Capture the cell that displays the provided text and extract its (X, Y) central coordinate. 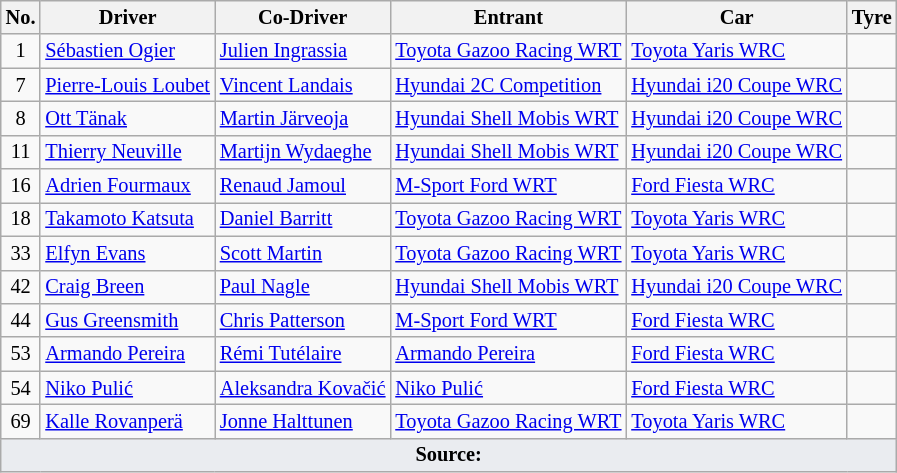
Thierry Neuville (127, 152)
11 (21, 152)
7 (21, 85)
54 (21, 388)
Renaud Jamoul (303, 186)
Rémi Tutélaire (303, 354)
Jonne Halttunen (303, 421)
Craig Breen (127, 287)
Elfyn Evans (127, 253)
Daniel Barritt (303, 219)
Scott Martin (303, 253)
Car (736, 17)
44 (21, 320)
Vincent Landais (303, 85)
Martin Järveoja (303, 118)
Entrant (508, 17)
Gus Greensmith (127, 320)
Takamoto Katsuta (127, 219)
16 (21, 186)
Aleksandra Kovačić (303, 388)
No. (21, 17)
Sébastien Ogier (127, 51)
53 (21, 354)
42 (21, 287)
18 (21, 219)
Tyre (872, 17)
Source: (449, 455)
Martijn Wydaeghe (303, 152)
69 (21, 421)
1 (21, 51)
Pierre-Louis Loubet (127, 85)
Adrien Fourmaux (127, 186)
33 (21, 253)
Hyundai 2C Competition (508, 85)
Chris Patterson (303, 320)
Paul Nagle (303, 287)
Driver (127, 17)
Kalle Rovanperä (127, 421)
Julien Ingrassia (303, 51)
8 (21, 118)
Co-Driver (303, 17)
Ott Tänak (127, 118)
